Search for the cell housing the specified text and yield its [x, y] center coordinate. 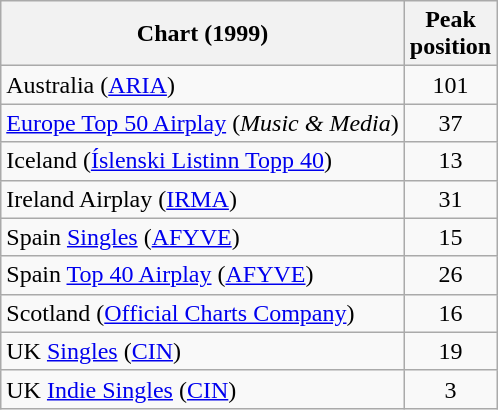
13 [450, 161]
19 [450, 351]
Iceland (Íslenski Listinn Topp 40) [203, 161]
37 [450, 123]
31 [450, 199]
UK Singles (CIN) [203, 351]
15 [450, 237]
101 [450, 85]
Chart (1999) [203, 34]
Peakposition [450, 34]
UK Indie Singles (CIN) [203, 389]
16 [450, 313]
26 [450, 275]
Ireland Airplay (IRMA) [203, 199]
Spain Singles (AFYVE) [203, 237]
3 [450, 389]
Scotland (Official Charts Company) [203, 313]
Spain Top 40 Airplay (AFYVE) [203, 275]
Europe Top 50 Airplay (Music & Media) [203, 123]
Australia (ARIA) [203, 85]
